Return the (x, y) coordinate for the center point of the cell that contains the specified text.  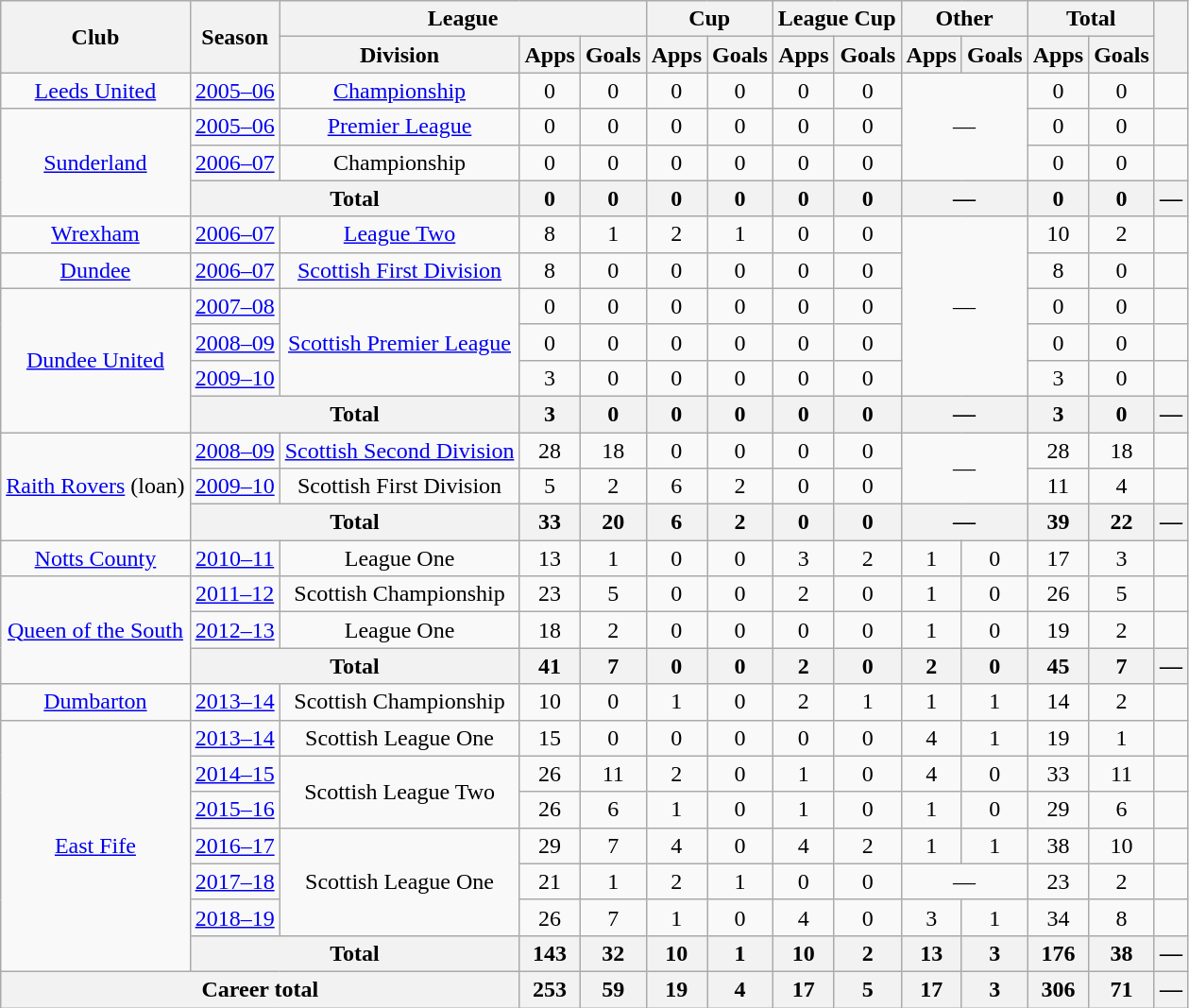
Notts County (95, 558)
Scottish League Two (399, 792)
59 (613, 989)
14 (1058, 702)
Division (399, 55)
306 (1058, 989)
Scottish Second Division (399, 451)
32 (613, 953)
2017–18 (234, 881)
39 (1058, 522)
2016–17 (234, 846)
143 (550, 953)
Season (234, 37)
Dundee (95, 270)
League Two (399, 234)
45 (1058, 666)
East Fife (95, 846)
Raith Rovers (loan) (95, 487)
Other (964, 19)
Club (95, 37)
15 (550, 738)
2015–16 (234, 810)
34 (1058, 917)
Cup (709, 19)
2007–08 (234, 306)
Premier League (399, 127)
Sunderland (95, 162)
League Cup (837, 19)
Dundee United (95, 360)
22 (1122, 522)
20 (613, 522)
41 (550, 666)
2011–12 (234, 594)
Career total (261, 989)
21 (550, 881)
2018–19 (234, 917)
2014–15 (234, 774)
253 (550, 989)
Leeds United (95, 91)
2010–11 (234, 558)
Queen of the South (95, 630)
71 (1122, 989)
Wrexham (95, 234)
176 (1058, 953)
Dumbarton (95, 702)
League (463, 19)
Scottish Premier League (399, 342)
2012–13 (234, 630)
